Find where the given text appears and provide that cell's center as (X, Y) coordinate. 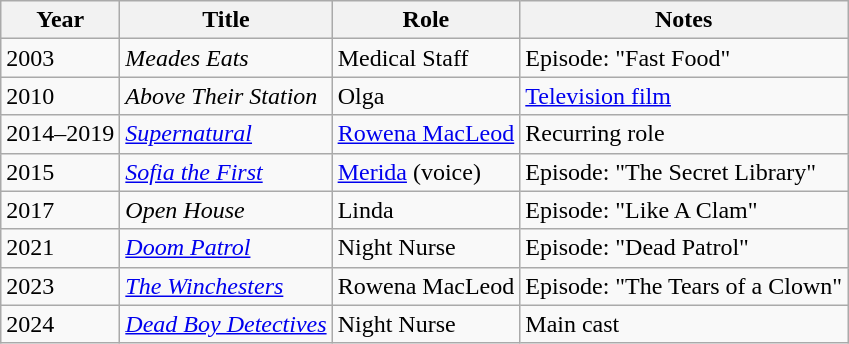
Doom Patrol (226, 248)
Episode: "The Tears of a Clown" (684, 286)
Role (426, 20)
Episode: "Dead Patrol" (684, 248)
Supernatural (226, 134)
Linda (426, 210)
Main cast (684, 324)
2010 (60, 96)
Olga (426, 96)
2017 (60, 210)
2003 (60, 58)
Medical Staff (426, 58)
2015 (60, 172)
2021 (60, 248)
2024 (60, 324)
Episode: "Fast Food" (684, 58)
Above Their Station (226, 96)
Television film (684, 96)
Open House (226, 210)
Sofia the First (226, 172)
2023 (60, 286)
2014–2019 (60, 134)
Episode: "Like A Clam" (684, 210)
Notes (684, 20)
The Winchesters (226, 286)
Dead Boy Detectives (226, 324)
Meades Eats (226, 58)
Merida (voice) (426, 172)
Episode: "The Secret Library" (684, 172)
Recurring role (684, 134)
Title (226, 20)
Year (60, 20)
